From the cell containing the given text, extract its center point as [x, y] coordinate. 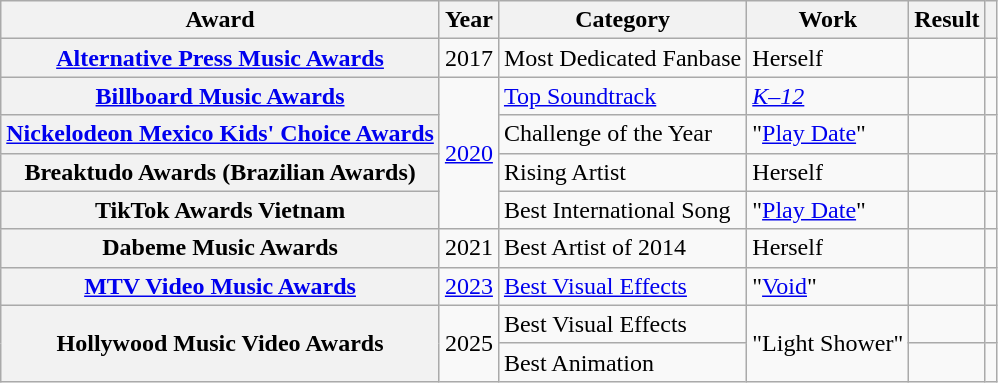
Best Artist of 2014 [622, 248]
Award [220, 20]
2025 [468, 343]
2020 [468, 153]
Best Animation [622, 362]
K–12 [828, 96]
Dabeme Music Awards [220, 248]
Hollywood Music Video Awards [220, 343]
MTV Video Music Awards [220, 286]
TikTok Awards Vietnam [220, 210]
Nickelodeon Mexico Kids' Choice Awards [220, 134]
Billboard Music Awards [220, 96]
2023 [468, 286]
Category [622, 20]
Challenge of the Year [622, 134]
Most Dedicated Fanbase [622, 58]
Alternative Press Music Awards [220, 58]
Rising Artist [622, 172]
Top Soundtrack [622, 96]
"Light Shower" [828, 343]
"Void" [828, 286]
Year [468, 20]
2021 [468, 248]
Best International Song [622, 210]
Breaktudo Awards (Brazilian Awards) [220, 172]
Work [828, 20]
Result [947, 20]
2017 [468, 58]
